Locate the cell with the specified text and output its [X, Y] center coordinate. 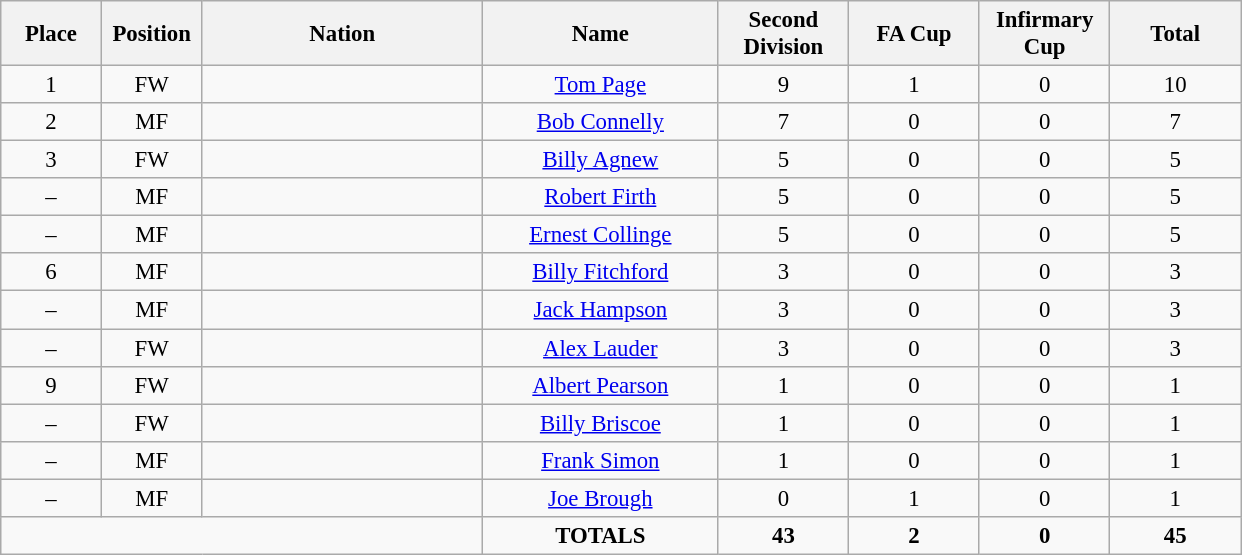
45 [1176, 536]
10 [1176, 85]
Bob Connelly [601, 122]
FA Cup [914, 34]
6 [52, 273]
Tom Page [601, 85]
Ernest Collinge [601, 235]
Name [601, 34]
Place [52, 34]
43 [784, 536]
Joe Brough [601, 498]
Second Division [784, 34]
Position [152, 34]
Billy Fitchford [601, 273]
Billy Agnew [601, 160]
Total [1176, 34]
Robert Firth [601, 197]
Albert Pearson [601, 385]
TOTALS [601, 536]
Infirmary Cup [1044, 34]
Jack Hampson [601, 310]
Billy Briscoe [601, 423]
Alex Lauder [601, 348]
Nation [342, 34]
Frank Simon [601, 460]
